Detect which cell encompasses the target text, then output its [x, y] center coordinate. 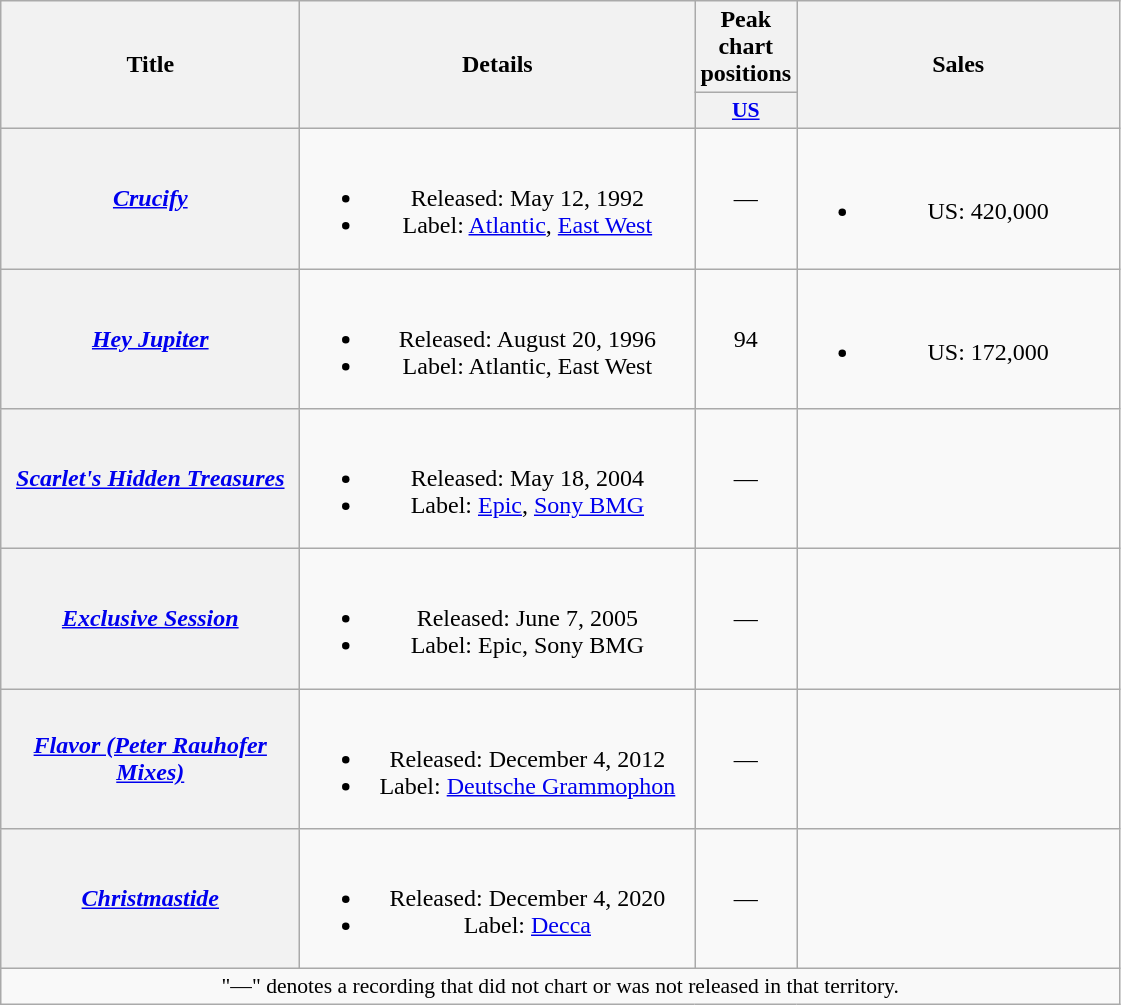
Released: May 18, 2004Label: Epic, Sony BMG [498, 479]
Released: August 20, 1996Label: Atlantic, East West [498, 338]
94 [746, 338]
Exclusive Session [150, 619]
Title [150, 65]
Crucify [150, 198]
Released: May 12, 1992Label: Atlantic, East West [498, 198]
Peak chart positions [746, 47]
Flavor (Peter Rauhofer Mixes) [150, 759]
Hey Jupiter [150, 338]
"—" denotes a recording that did not chart or was not released in that territory. [560, 987]
Scarlet's Hidden Treasures [150, 479]
Released: December 4, 2020Label: Decca [498, 899]
Sales [958, 65]
Released: June 7, 2005Label: Epic, Sony BMG [498, 619]
US: 172,000 [958, 338]
Released: December 4, 2012Label: Deutsche Grammophon [498, 759]
Details [498, 65]
US [746, 111]
US: 420,000 [958, 198]
Christmastide [150, 899]
